For the text-containing cell, return its midpoint in [x, y] coordinate format. 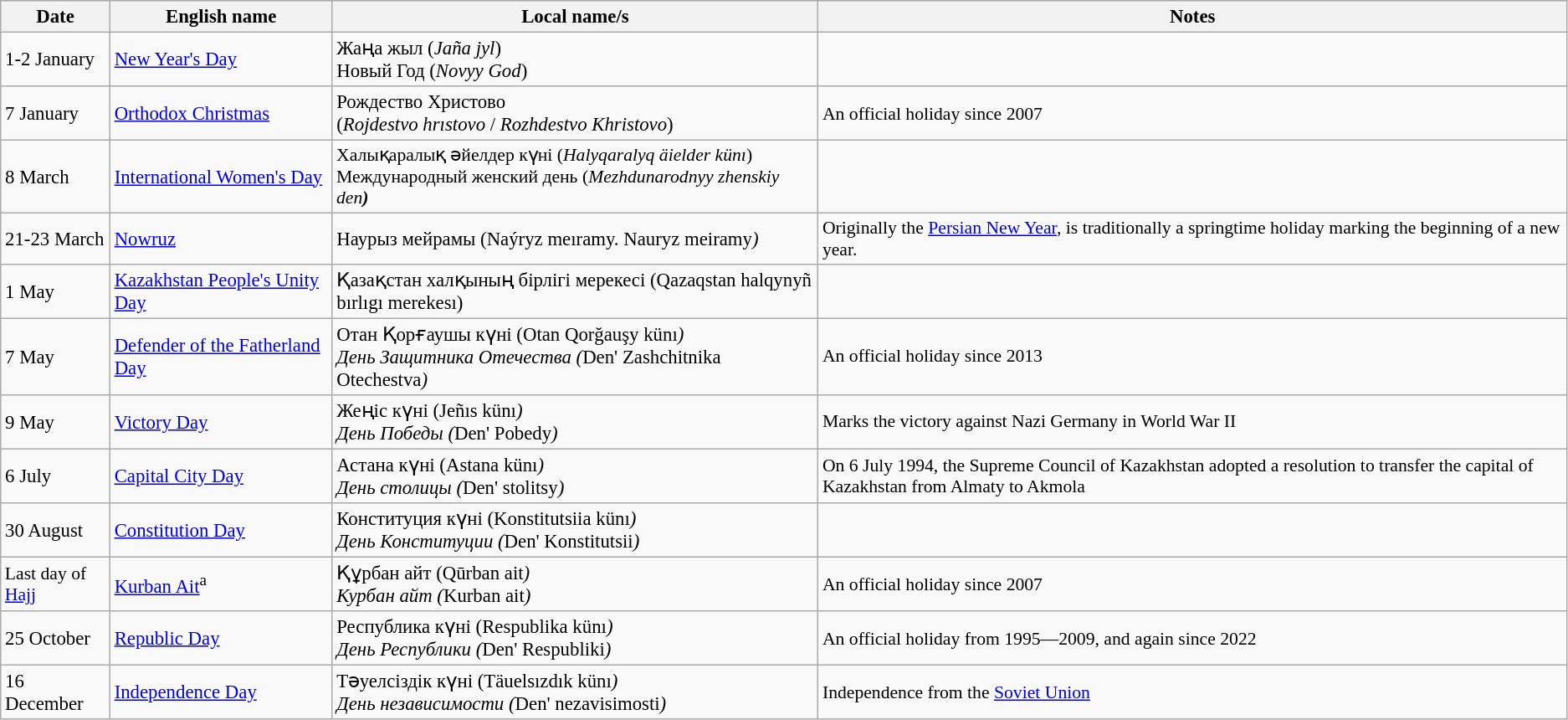
Жаңа жыл (Jaña jyl)Новый Год (Novyy God) [576, 60]
Халықаралық әйелдер күні (Halyqaralyq äielder künı)Международный женский день (Mezhdunarodnyy zhenskiy den) [576, 177]
Date [55, 17]
25 October [55, 638]
Victory Day [221, 422]
Defender of the Fatherland Day [221, 357]
16 December [55, 693]
Отан Қорғаушы күні (Otan Qorğauşy künı)День Защитника Отечества (Den' Zashchitnika Otechestva) [576, 357]
Астана күні (Astana künı)День столицы (Den' stolitsy) [576, 476]
Конституция күні (Konstitutsiia künı)День Конституции (Den' Konstitutsii) [576, 531]
Nowruz [221, 238]
Constitution Day [221, 531]
An official holiday from 1995—2009, and again since 2022 [1193, 638]
7 January [55, 114]
Originally the Persian New Year, is traditionally a springtime holiday marking the beginning of a new year. [1193, 238]
Тәуелсіздік күні (Täuelsızdık künı)День независимости (Den' nezavisimosti) [576, 693]
An official holiday since 2013 [1193, 357]
New Year's Day [221, 60]
1 May [55, 291]
Қазақстан халқының бірлігі мерекесі (Qazaqstan halqynyñ bırlıgı merekesı) [576, 291]
30 August [55, 531]
Құрбан айт (Qūrban ait)Курбан айт (Kurban ait) [576, 584]
7 May [55, 357]
Жеңіс күні (Jeñıs künı)День Победы (Den' Pobedy) [576, 422]
Рождество Христово(Rojdestvo hrıstovo / Rozhdestvo Khristovo) [576, 114]
English name [221, 17]
Наурыз мейрамы (Naýryz meıramy. Nauryz meiramy) [576, 238]
Kurban Aita [221, 584]
21-23 March [55, 238]
Republic Day [221, 638]
Kazakhstan People's Unity Day [221, 291]
Last day of Hajj [55, 584]
Marks the victory against Nazi Germany in World War II [1193, 422]
Capital City Day [221, 476]
Local name/s [576, 17]
1-2 January [55, 60]
Independence from the Soviet Union [1193, 693]
8 March [55, 177]
9 May [55, 422]
Республика күні (Respublika künı)День Республики (Den' Respubliki) [576, 638]
Independence Day [221, 693]
On 6 July 1994, the Supreme Council of Kazakhstan adopted a resolution to transfer the capital of Kazakhstan from Almaty to Akmola [1193, 476]
Notes [1193, 17]
Orthodox Christmas [221, 114]
International Women's Day [221, 177]
6 July [55, 476]
